Scan for the cell matching the given text and deliver its [x, y] coordinate at center. 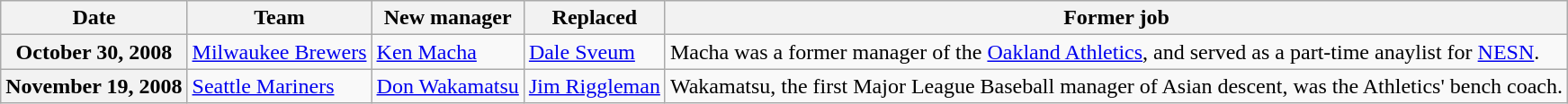
October 30, 2008 [94, 52]
Ken Macha [448, 52]
Team [279, 18]
Former job [1116, 18]
Dale Sveum [594, 52]
New manager [448, 18]
Don Wakamatsu [448, 86]
Jim Riggleman [594, 86]
November 19, 2008 [94, 86]
Replaced [594, 18]
Date [94, 18]
Macha was a former manager of the Oakland Athletics, and served as a part-time anaylist for NESN. [1116, 52]
Wakamatsu, the first Major League Baseball manager of Asian descent, was the Athletics' bench coach. [1116, 86]
Seattle Mariners [279, 86]
Milwaukee Brewers [279, 52]
